Return (X, Y) of the center of cell containing provided text 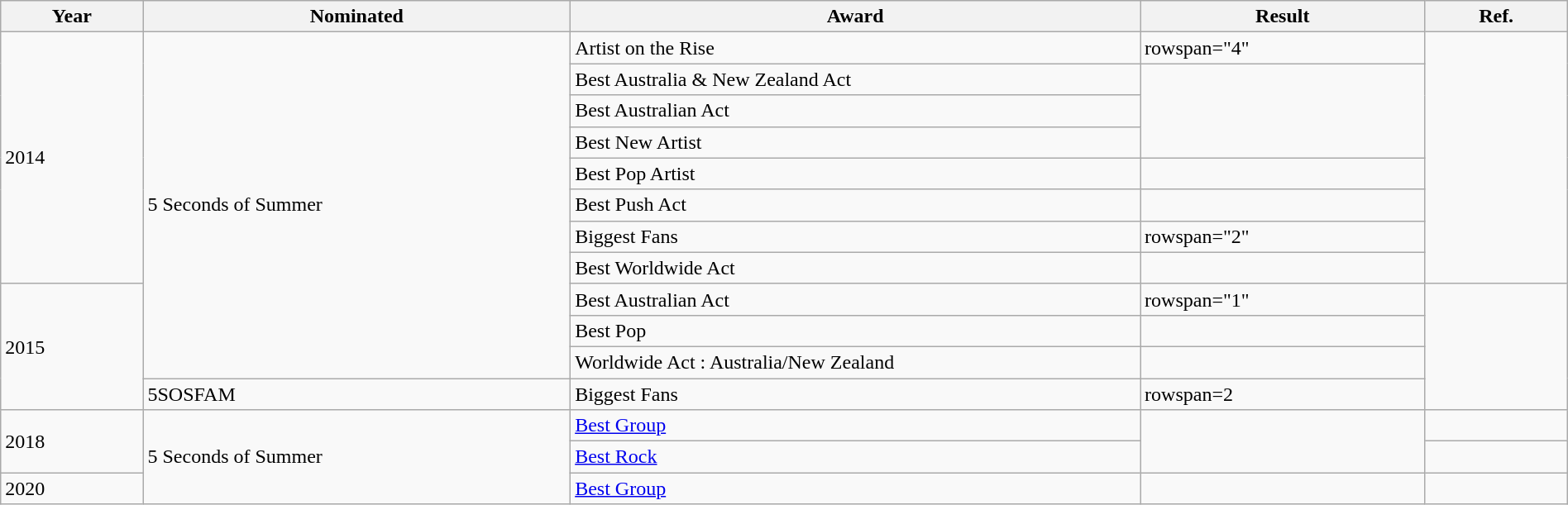
2014 (72, 158)
Nominated (357, 17)
Ref. (1496, 17)
Best New Artist (855, 142)
2015 (72, 346)
Best Australia & New Zealand Act (855, 79)
Best Worldwide Act (855, 268)
Result (1283, 17)
Best Pop Artist (855, 174)
rowspan="1" (1283, 299)
Best Rock (855, 457)
2018 (72, 441)
rowspan="4" (1283, 48)
Artist on the Rise (855, 48)
Worldwide Act : Australia/New Zealand (855, 362)
rowspan="2" (1283, 236)
Year (72, 17)
Best Pop (855, 331)
Best Push Act (855, 205)
5SOSFAM (357, 394)
Award (855, 17)
2020 (72, 488)
rowspan=2 (1283, 394)
